Find where the given text appears and provide that cell's center as (x, y) coordinate. 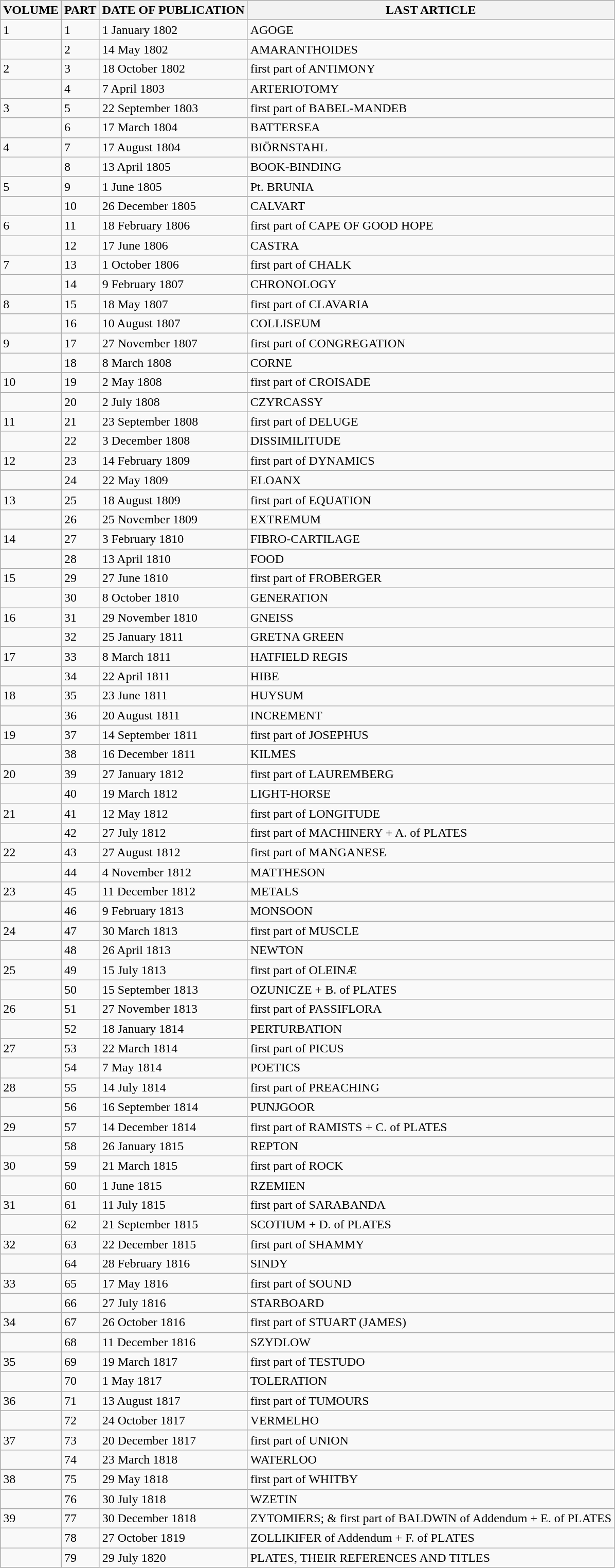
ARTERIOTOMY (431, 89)
27 January 1812 (173, 774)
1 May 1817 (173, 1381)
14 December 1814 (173, 1126)
METALS (431, 892)
1 June 1805 (173, 186)
first part of DYNAMICS (431, 461)
23 June 1811 (173, 696)
11 July 1815 (173, 1205)
CASTRA (431, 245)
15 July 1813 (173, 970)
DISSIMILITUDE (431, 441)
8 March 1808 (173, 363)
53 (80, 1048)
first part of OLEINÆ (431, 970)
FOOD (431, 558)
OZUNICZE + B. of PLATES (431, 990)
BIÖRNSTAHL (431, 147)
30 July 1818 (173, 1499)
first part of TESTUDO (431, 1362)
CHRONOLOGY (431, 285)
8 October 1810 (173, 598)
17 June 1806 (173, 245)
EXTREMUM (431, 519)
FIBRO-CARTILAGE (431, 539)
43 (80, 852)
19 March 1817 (173, 1362)
STARBOARD (431, 1303)
first part of SARABANDA (431, 1205)
26 April 1813 (173, 950)
48 (80, 950)
66 (80, 1303)
20 August 1811 (173, 715)
69 (80, 1362)
52 (80, 1029)
MATTHESON (431, 872)
first part of STUART (JAMES) (431, 1323)
30 December 1818 (173, 1519)
71 (80, 1401)
REPTON (431, 1146)
16 September 1814 (173, 1107)
75 (80, 1479)
KILMES (431, 754)
GNEISS (431, 618)
first part of FROBERGER (431, 578)
13 April 1805 (173, 167)
76 (80, 1499)
first part of RAMISTS + C. of PLATES (431, 1126)
18 February 1806 (173, 225)
HATFIELD REGIS (431, 657)
14 July 1814 (173, 1087)
30 March 1813 (173, 931)
2 July 1808 (173, 402)
17 March 1804 (173, 128)
first part of MUSCLE (431, 931)
4 November 1812 (173, 872)
POETICS (431, 1068)
HUYSUM (431, 696)
9 February 1807 (173, 285)
WZETIN (431, 1499)
DATE OF PUBLICATION (173, 10)
AMARANTHOIDES (431, 49)
46 (80, 911)
first part of CONGREGATION (431, 343)
LIGHT-HORSE (431, 794)
1 October 1806 (173, 265)
22 December 1815 (173, 1244)
COLLISEUM (431, 324)
first part of WHITBY (431, 1479)
first part of BABEL-MANDEB (431, 108)
PUNJGOOR (431, 1107)
78 (80, 1538)
74 (80, 1459)
58 (80, 1146)
40 (80, 794)
MONSOON (431, 911)
CZYRCASSY (431, 402)
23 September 1808 (173, 421)
22 April 1811 (173, 676)
ELOANX (431, 480)
21 September 1815 (173, 1225)
9 February 1813 (173, 911)
first part of EQUATION (431, 500)
18 October 1802 (173, 69)
23 March 1818 (173, 1459)
ZOLLIKIFER of Addendum + F. of PLATES (431, 1538)
25 January 1811 (173, 637)
77 (80, 1519)
WATERLOO (431, 1459)
27 July 1812 (173, 833)
first part of CROISADE (431, 382)
VOLUME (31, 10)
1 June 1815 (173, 1185)
INCREMENT (431, 715)
50 (80, 990)
3 December 1808 (173, 441)
26 December 1805 (173, 206)
27 July 1816 (173, 1303)
29 July 1820 (173, 1558)
PLATES, THEIR REFERENCES AND TITLES (431, 1558)
64 (80, 1264)
13 August 1817 (173, 1401)
27 November 1807 (173, 343)
SINDY (431, 1264)
14 May 1802 (173, 49)
41 (80, 813)
ZYTOMIERS; & first part of BALDWIN of Addendum + E. of PLATES (431, 1519)
1 January 1802 (173, 30)
27 June 1810 (173, 578)
first part of CHALK (431, 265)
18 May 1807 (173, 304)
60 (80, 1185)
13 April 1810 (173, 558)
24 October 1817 (173, 1420)
63 (80, 1244)
first part of PICUS (431, 1048)
PART (80, 10)
7 May 1814 (173, 1068)
54 (80, 1068)
RZEMIEN (431, 1185)
28 February 1816 (173, 1264)
first part of JOSEPHUS (431, 735)
42 (80, 833)
19 March 1812 (173, 794)
CALVART (431, 206)
10 August 1807 (173, 324)
GENERATION (431, 598)
7 April 1803 (173, 89)
first part of MANGANESE (431, 852)
25 November 1809 (173, 519)
SZYDLOW (431, 1342)
17 May 1816 (173, 1283)
20 December 1817 (173, 1440)
21 March 1815 (173, 1166)
first part of CLAVARIA (431, 304)
first part of CAPE OF GOOD HOPE (431, 225)
61 (80, 1205)
2 May 1808 (173, 382)
GRETNA GREEN (431, 637)
26 October 1816 (173, 1323)
62 (80, 1225)
18 August 1809 (173, 500)
NEWTON (431, 950)
first part of PREACHING (431, 1087)
BATTERSEA (431, 128)
BOOK-BINDING (431, 167)
57 (80, 1126)
29 November 1810 (173, 618)
59 (80, 1166)
16 December 1811 (173, 754)
79 (80, 1558)
18 January 1814 (173, 1029)
47 (80, 931)
first part of SHAMMY (431, 1244)
first part of SOUND (431, 1283)
11 December 1812 (173, 892)
SCOTIUM + D. of PLATES (431, 1225)
22 September 1803 (173, 108)
TOLERATION (431, 1381)
first part of LONGITUDE (431, 813)
first part of ANTIMONY (431, 69)
55 (80, 1087)
22 May 1809 (173, 480)
first part of DELUGE (431, 421)
17 August 1804 (173, 147)
11 December 1816 (173, 1342)
VERMELHO (431, 1420)
51 (80, 1009)
HIBE (431, 676)
8 March 1811 (173, 657)
27 August 1812 (173, 852)
72 (80, 1420)
14 February 1809 (173, 461)
first part of LAUREMBERG (431, 774)
70 (80, 1381)
27 October 1819 (173, 1538)
AGOGE (431, 30)
27 November 1813 (173, 1009)
CORNE (431, 363)
LAST ARTICLE (431, 10)
15 September 1813 (173, 990)
22 March 1814 (173, 1048)
12 May 1812 (173, 813)
3 February 1810 (173, 539)
68 (80, 1342)
44 (80, 872)
45 (80, 892)
first part of MACHINERY + A. of PLATES (431, 833)
PERTURBATION (431, 1029)
56 (80, 1107)
first part of PASSIFLORA (431, 1009)
Pt. BRUNIA (431, 186)
first part of ROCK (431, 1166)
65 (80, 1283)
first part of UNION (431, 1440)
14 September 1811 (173, 735)
first part of TUMOURS (431, 1401)
73 (80, 1440)
49 (80, 970)
67 (80, 1323)
29 May 1818 (173, 1479)
26 January 1815 (173, 1146)
